For the text-containing cell, return its midpoint in [X, Y] coordinate format. 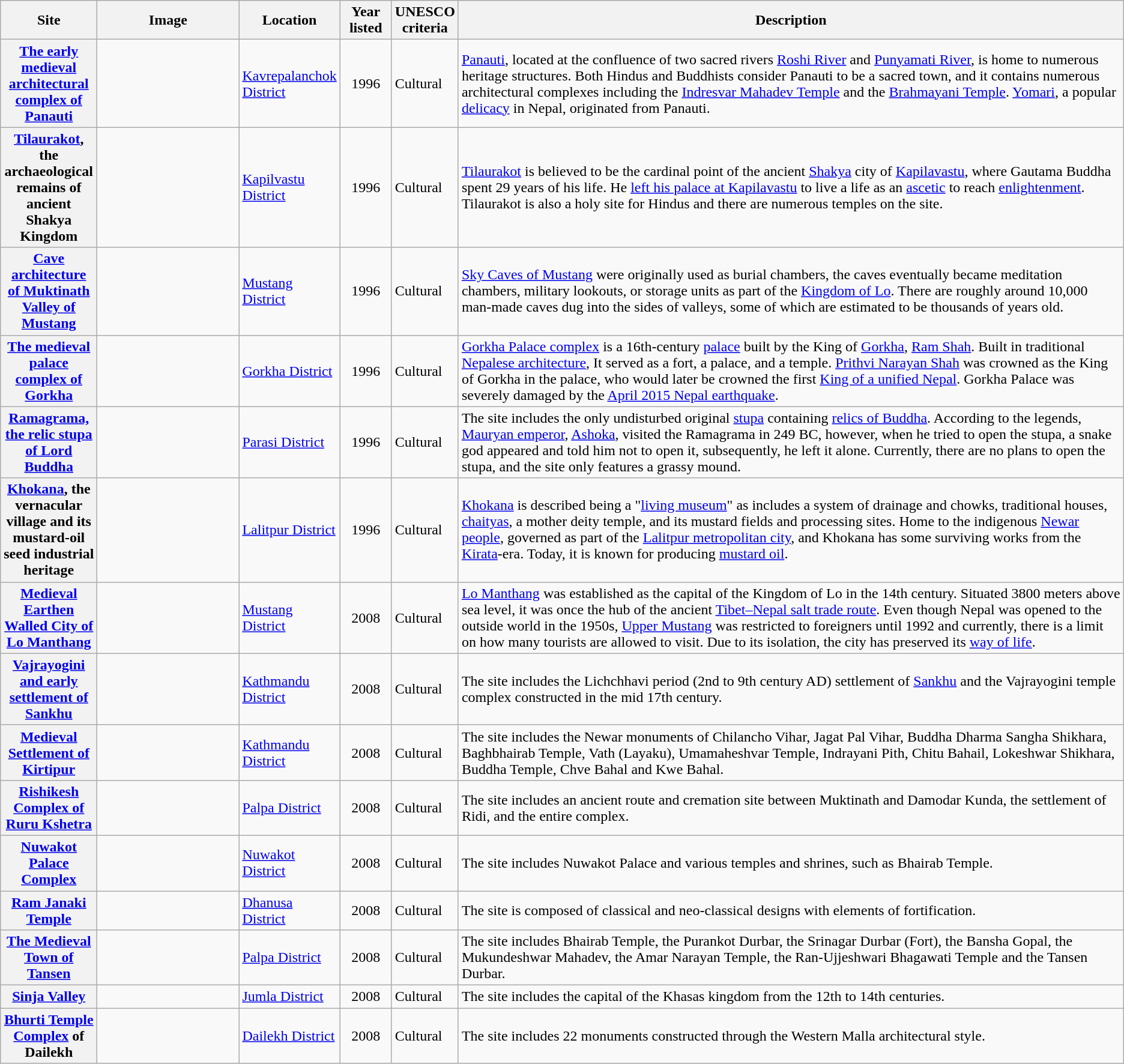
Sinja Valley [49, 997]
Site [49, 20]
The Medieval Town of Tansen [49, 958]
The site includes an ancient route and cremation site between Muktinath and Damodar Kunda, the settlement of Ridi, and the entire complex. [791, 808]
Gorkha District [289, 371]
Parasi District [289, 442]
Year listed [366, 20]
Jumla District [289, 997]
The site includes Nuwakot Palace and various temples and shrines, such as Bhairab Temple. [791, 863]
The site includes the capital of the Khasas kingdom from the 12th to 14th centuries. [791, 997]
Dhanusa District [289, 910]
Medieval Settlement of Kirtipur [49, 752]
The medieval palace complex of Gorkha [49, 371]
The early medieval architectural complex of Panauti [49, 83]
Kavrepalanchok District [289, 83]
Ram Janaki Temple [49, 910]
Description [791, 20]
Nuwakot Palace Complex [49, 863]
Dailekh District [289, 1036]
Ramagrama, the relic stupa of Lord Buddha [49, 442]
Bhurti Temple Complex of Dailekh [49, 1036]
Rishikesh Complex of Ruru Kshetra [49, 808]
Khokana, the vernacular village and its mustard-oil seed industrial heritage [49, 530]
Nuwakot District [289, 863]
Kapilvastu District [289, 187]
The site is composed of classical and neo-classical designs with elements of fortification. [791, 910]
Image [168, 20]
Medieval Earthen Walled City of Lo Manthang [49, 617]
Tilaurakot, the archaeological remains of ancient Shakya Kingdom [49, 187]
Vajrayogini and early settlement of Sankhu [49, 689]
Lalitpur District [289, 530]
Location [289, 20]
Cave architecture of Muktinath Valley of Mustang [49, 291]
UNESCO criteria [425, 20]
The site includes 22 monuments constructed through the Western Malla architectural style. [791, 1036]
